Search for the cell housing the specified text and yield its [x, y] center coordinate. 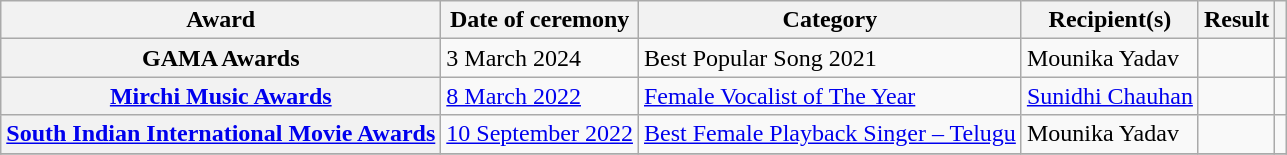
Best Popular Song 2021 [830, 58]
3 March 2024 [540, 58]
8 March 2022 [540, 96]
Category [830, 20]
GAMA Awards [221, 58]
Award [221, 20]
Result [1236, 20]
10 September 2022 [540, 134]
Date of ceremony [540, 20]
Sunidhi Chauhan [1110, 96]
Female Vocalist of The Year [830, 96]
South Indian International Movie Awards [221, 134]
Recipient(s) [1110, 20]
Best Female Playback Singer – Telugu [830, 134]
Mirchi Music Awards [221, 96]
